Find where the given text appears and provide that cell's center as (X, Y) coordinate. 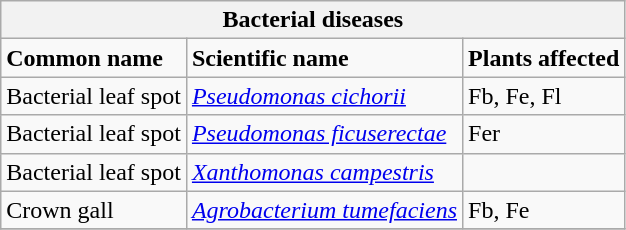
Xanthomonas campestris (324, 172)
Scientific name (324, 58)
Common name (94, 58)
Bacterial diseases (313, 20)
Fb, Fe, Fl (544, 96)
Fer (544, 134)
Pseudomonas cichorii (324, 96)
Plants affected (544, 58)
Agrobacterium tumefaciens (324, 210)
Pseudomonas ficuserectae (324, 134)
Fb, Fe (544, 210)
Crown gall (94, 210)
